Return (X, Y) of the center of cell containing provided text 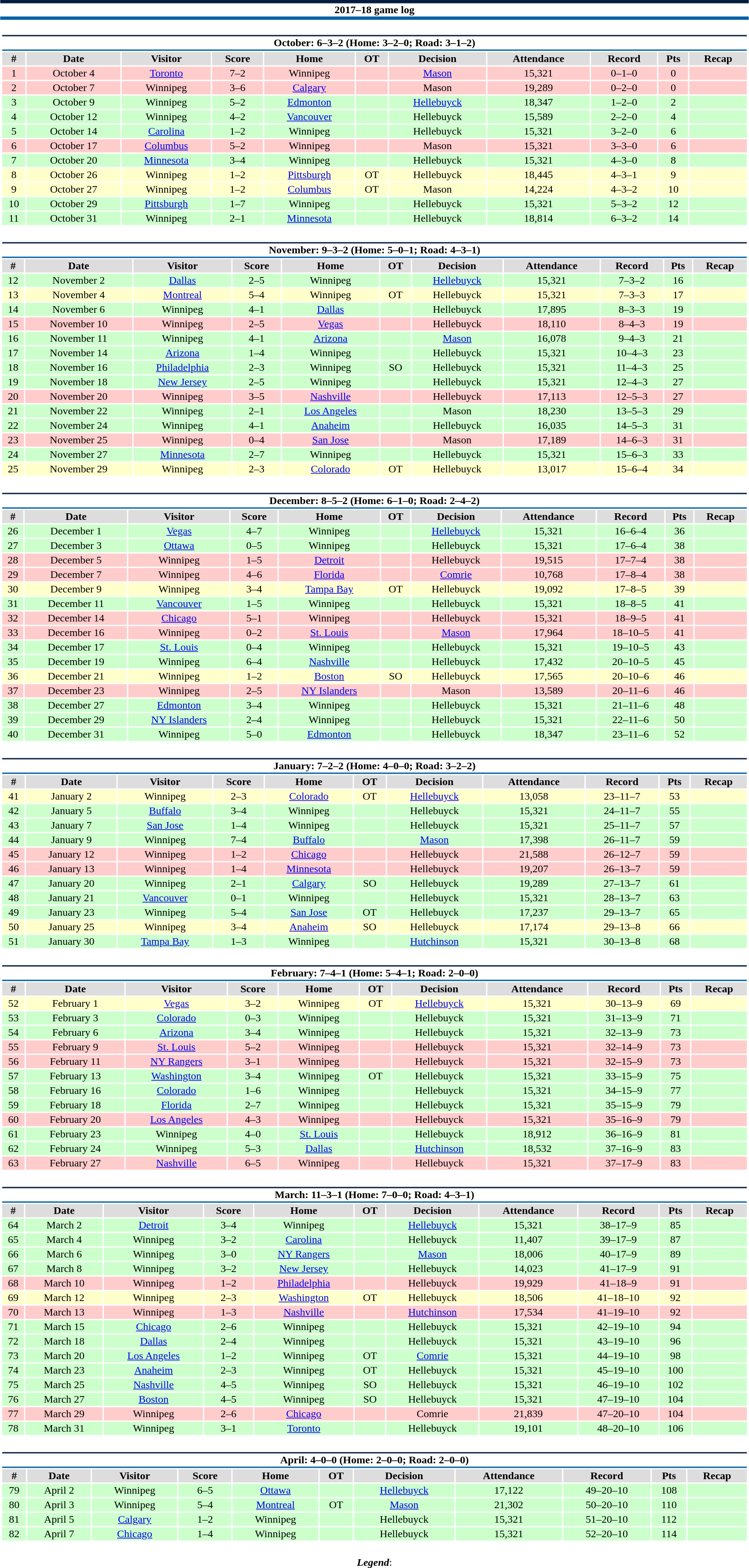
80 (14, 1505)
February 1 (75, 1003)
October 12 (74, 117)
17,398 (533, 840)
29–13–8 (622, 927)
October 29 (74, 204)
October 26 (74, 175)
November 16 (78, 367)
17,189 (552, 440)
44 (13, 840)
19,101 (528, 1428)
November 10 (78, 324)
13,017 (552, 469)
32 (13, 618)
3–5 (257, 396)
41–18–9 (618, 1283)
November 20 (78, 396)
7–2 (238, 73)
18,506 (528, 1298)
April 5 (59, 1520)
4–6 (254, 575)
February 9 (75, 1047)
17–6–4 (631, 546)
54 (13, 1032)
4–3–1 (624, 175)
35–16–9 (624, 1119)
3 (14, 102)
12–4–3 (632, 382)
19,092 (548, 589)
2–2–0 (624, 117)
16,078 (552, 338)
February 13 (75, 1076)
March 2 (64, 1225)
17,534 (528, 1312)
21,302 (509, 1505)
27–13–7 (622, 884)
38–17–9 (618, 1225)
106 (676, 1428)
62 (13, 1148)
14–5–3 (632, 425)
February 18 (75, 1105)
17,122 (509, 1491)
33–15–9 (624, 1076)
7–4 (239, 840)
December 19 (76, 662)
March 23 (64, 1370)
32–14–9 (624, 1047)
17,174 (533, 927)
October 7 (74, 88)
19,929 (528, 1283)
5–3 (253, 1148)
18–8–5 (631, 604)
28 (13, 560)
74 (13, 1370)
58 (13, 1090)
30 (13, 589)
78 (13, 1428)
76 (13, 1399)
50–20–10 (607, 1505)
18–10–5 (631, 633)
89 (676, 1254)
January: 7–2–2 (Home: 4–0–0; Road: 3–2–2) (374, 766)
64 (13, 1225)
37–17–9 (624, 1163)
8–3–3 (632, 309)
3–3–0 (624, 146)
20–11–6 (631, 691)
3–0 (228, 1254)
11,407 (528, 1240)
1–6 (253, 1090)
5–1 (254, 618)
11–4–3 (632, 367)
6–4 (254, 662)
December 16 (76, 633)
47–19–10 (618, 1399)
10–4–3 (632, 353)
41–19–10 (618, 1312)
108 (669, 1491)
October 4 (74, 73)
30–13–9 (624, 1003)
January 23 (71, 913)
November 22 (78, 411)
46–19–10 (618, 1385)
4–0 (253, 1134)
15–6–3 (632, 454)
52–20–10 (607, 1534)
October 31 (74, 219)
March 18 (64, 1341)
October: 6–3–2 (Home: 3–2–0; Road: 3–1–2) (374, 43)
26–12–7 (622, 855)
9–4–3 (632, 338)
10,768 (548, 575)
26 (13, 531)
17,895 (552, 309)
November: 9–3–2 (Home: 5–0–1; Road: 4–3–1) (374, 250)
October 14 (74, 132)
13,589 (548, 691)
March 12 (64, 1298)
114 (669, 1534)
110 (669, 1505)
April: 4–0–0 (Home: 2–0–0; Road: 2–0–0) (374, 1460)
March 6 (64, 1254)
30–13–8 (622, 942)
January 2 (71, 797)
5–0 (254, 734)
January 13 (71, 869)
January 12 (71, 855)
13–5–3 (632, 411)
82 (14, 1534)
20 (13, 396)
34–15–9 (624, 1090)
February 6 (75, 1032)
March 15 (64, 1327)
47–20–10 (618, 1414)
18,912 (537, 1134)
January 21 (71, 898)
4–3–2 (624, 190)
70 (13, 1312)
October 27 (74, 190)
14,023 (528, 1269)
72 (13, 1341)
4–3–0 (624, 161)
18,230 (552, 411)
18,006 (528, 1254)
37 (13, 691)
94 (676, 1327)
7 (14, 161)
November 14 (78, 353)
45–19–10 (618, 1370)
November 29 (78, 469)
0–1 (239, 898)
15 (13, 324)
18,814 (539, 219)
18,445 (539, 175)
March: 11–3–1 (Home: 7–0–0; Road: 4–3–1) (374, 1195)
February 23 (75, 1134)
11 (14, 219)
18,110 (552, 324)
60 (13, 1119)
18 (13, 367)
21–11–6 (631, 705)
19,515 (548, 560)
March 4 (64, 1240)
85 (676, 1225)
102 (676, 1385)
16,035 (552, 425)
20–10–5 (631, 662)
67 (13, 1269)
7–3–3 (632, 295)
12–5–3 (632, 396)
November 27 (78, 454)
22 (13, 425)
December 11 (76, 604)
41–18–10 (618, 1298)
March 31 (64, 1428)
21,588 (533, 855)
November 18 (78, 382)
19,207 (533, 869)
January 9 (71, 840)
26–13–7 (622, 869)
December 5 (76, 560)
24–11–7 (622, 811)
51–20–10 (607, 1520)
48–20–10 (618, 1428)
35–15–9 (624, 1105)
March 8 (64, 1269)
December 9 (76, 589)
December 21 (76, 676)
October 9 (74, 102)
5–3–2 (624, 204)
March 29 (64, 1414)
112 (669, 1520)
47 (13, 884)
October 20 (74, 161)
29–13–7 (622, 913)
0–1–0 (624, 73)
23–11–7 (622, 797)
4–2 (238, 117)
March 10 (64, 1283)
31–13–9 (624, 1018)
February 16 (75, 1090)
22–11–6 (631, 720)
February 27 (75, 1163)
17–8–4 (631, 575)
December: 8–5–2 (Home: 6–1–0; Road: 2–4–2) (374, 501)
17,237 (533, 913)
December 3 (76, 546)
0–2–0 (624, 88)
37–16–9 (624, 1148)
December 31 (76, 734)
19–10–5 (631, 647)
November 4 (78, 295)
1–7 (238, 204)
42–19–10 (618, 1327)
7–3–2 (632, 280)
23–11–6 (631, 734)
December 29 (76, 720)
February 20 (75, 1119)
April 7 (59, 1534)
49 (13, 913)
December 23 (76, 691)
56 (13, 1061)
November 24 (78, 425)
November 2 (78, 280)
15,589 (539, 117)
35 (13, 662)
January 7 (71, 826)
17,964 (548, 633)
4–3 (253, 1119)
28–13–7 (622, 898)
24 (13, 454)
November 6 (78, 309)
1 (14, 73)
November 25 (78, 440)
100 (676, 1370)
40 (13, 734)
39–17–9 (618, 1240)
2017–18 game log (374, 10)
44–19–10 (618, 1356)
40–17–9 (618, 1254)
March 13 (64, 1312)
49–20–10 (607, 1491)
3–6 (238, 88)
March 27 (64, 1399)
13,058 (533, 797)
16–6–4 (631, 531)
51 (13, 942)
January 30 (71, 942)
26–11–7 (622, 840)
14,224 (539, 190)
17–8–5 (631, 589)
5 (14, 132)
6–3–2 (624, 219)
December 14 (76, 618)
21,839 (528, 1414)
January 25 (71, 927)
February: 7–4–1 (Home: 5–4–1; Road: 2–0–0) (374, 973)
96 (676, 1341)
3–2–0 (624, 132)
36–16–9 (624, 1134)
18–9–5 (631, 618)
April 3 (59, 1505)
32–13–9 (624, 1032)
February 24 (75, 1148)
32–15–9 (624, 1061)
October 17 (74, 146)
42 (13, 811)
December 17 (76, 647)
41–17–9 (618, 1269)
March 25 (64, 1385)
17,565 (548, 676)
March 20 (64, 1356)
87 (676, 1240)
18,532 (537, 1148)
4–7 (254, 531)
17,113 (552, 396)
December 7 (76, 575)
13 (13, 295)
November 11 (78, 338)
0–5 (254, 546)
8–4–3 (632, 324)
February 3 (75, 1018)
January 5 (71, 811)
0–2 (254, 633)
December 27 (76, 705)
43–19–10 (618, 1341)
25–11–7 (622, 826)
15–6–4 (632, 469)
0–3 (253, 1018)
20–10–6 (631, 676)
January 20 (71, 884)
1–2–0 (624, 102)
17,432 (548, 662)
17–7–4 (631, 560)
April 2 (59, 1491)
February 11 (75, 1061)
14–6–3 (632, 440)
December 1 (76, 531)
98 (676, 1356)
